Identify which cell holds the provided text, then report its [x, y] central coordinate. 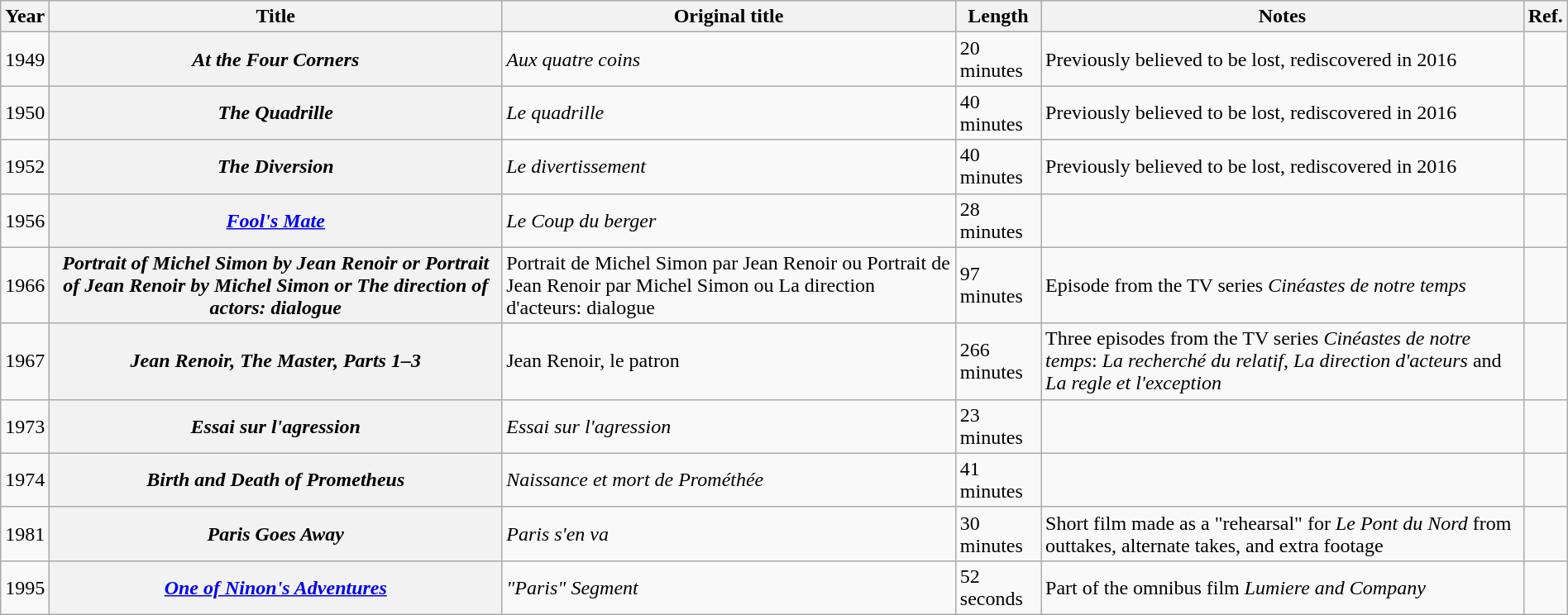
1956 [25, 220]
1973 [25, 427]
1950 [25, 112]
Title [276, 17]
Fool's Mate [276, 220]
266 minutes [997, 361]
Portrait de Michel Simon par Jean Renoir ou Portrait de Jean Renoir par Michel Simon ou La direction d'acteurs: dialogue [729, 285]
20 minutes [997, 60]
Birth and Death of Prometheus [276, 479]
One of Ninon's Adventures [276, 587]
Length [997, 17]
1966 [25, 285]
Short film made as a "rehearsal" for Le Pont du Nord from outtakes, alternate takes, and extra footage [1283, 534]
Naissance et mort de Prométhée [729, 479]
1981 [25, 534]
Three episodes from the TV series Cinéastes de notre temps: La recherché du relatif, La direction d'acteurs and La regle et l'exception [1283, 361]
28 minutes [997, 220]
1974 [25, 479]
Le quadrille [729, 112]
Episode from the TV series Cinéastes de notre temps [1283, 285]
Ref. [1545, 17]
1995 [25, 587]
1949 [25, 60]
Part of the omnibus film Lumiere and Company [1283, 587]
1967 [25, 361]
Aux quatre coins [729, 60]
23 minutes [997, 427]
At the Four Corners [276, 60]
Le divertissement [729, 167]
Jean Renoir, le patron [729, 361]
The Quadrille [276, 112]
41 minutes [997, 479]
Paris Goes Away [276, 534]
Year [25, 17]
Original title [729, 17]
52 seconds [997, 587]
Paris s'en va [729, 534]
"Paris" Segment [729, 587]
Notes [1283, 17]
1952 [25, 167]
Portrait of Michel Simon by Jean Renoir or Portrait of Jean Renoir by Michel Simon or The direction of actors: dialogue [276, 285]
The Diversion [276, 167]
30 minutes [997, 534]
Le Coup du berger [729, 220]
Jean Renoir, The Master, Parts 1–3 [276, 361]
97 minutes [997, 285]
